Identify which cell holds the provided text, then report its (x, y) central coordinate. 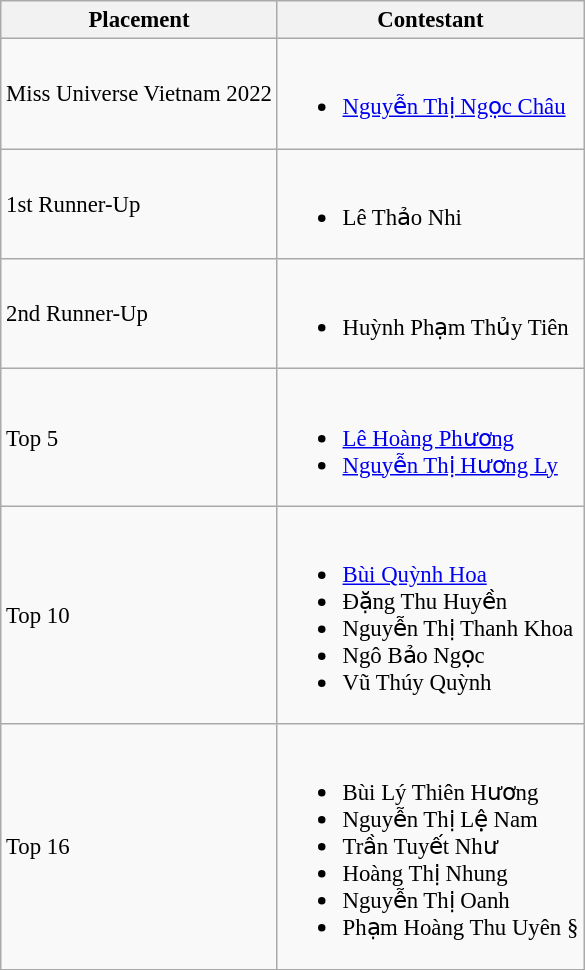
1st Runner-Up (139, 204)
Lê Hoàng PhươngNguyễn Thị Hương Ly (430, 438)
Nguyễn Thị Ngọc Châu (430, 94)
Placement (139, 20)
Miss Universe Vietnam 2022 (139, 94)
2nd Runner-Up (139, 314)
Top 10 (139, 615)
Huỳnh Phạm Thủy Tiên (430, 314)
Bùi Lý Thiên HươngNguyễn Thị Lệ NamTrần Tuyết NhưHoàng Thị NhungNguyễn Thị OanhPhạm Hoàng Thu Uyên § (430, 846)
Bùi Quỳnh HoaĐặng Thu HuyềnNguyễn Thị Thanh KhoaNgô Bảo NgọcVũ Thúy Quỳnh (430, 615)
Top 5 (139, 438)
Top 16 (139, 846)
Lê Thảo Nhi (430, 204)
Contestant (430, 20)
